Identify which cell holds the provided text, then report its (X, Y) central coordinate. 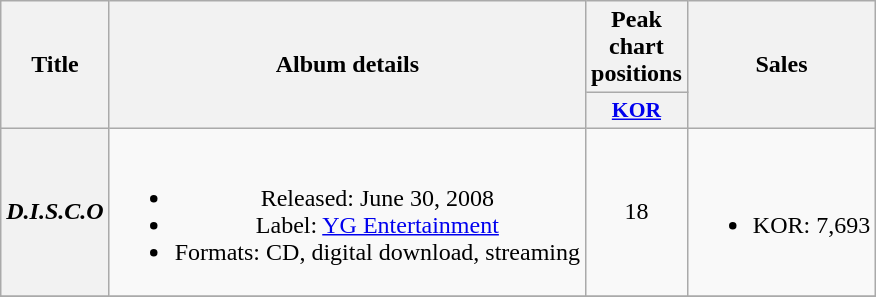
Peak chart positions (637, 47)
D.I.S.C.O (55, 212)
Title (55, 65)
KOR: 7,693 (781, 212)
KOR (637, 111)
Sales (781, 65)
Album details (347, 65)
Released: June 30, 2008Label: YG EntertainmentFormats: CD, digital download, streaming (347, 212)
18 (637, 212)
